Determine the [X, Y] coordinate at the center of the cell enclosing the given text.  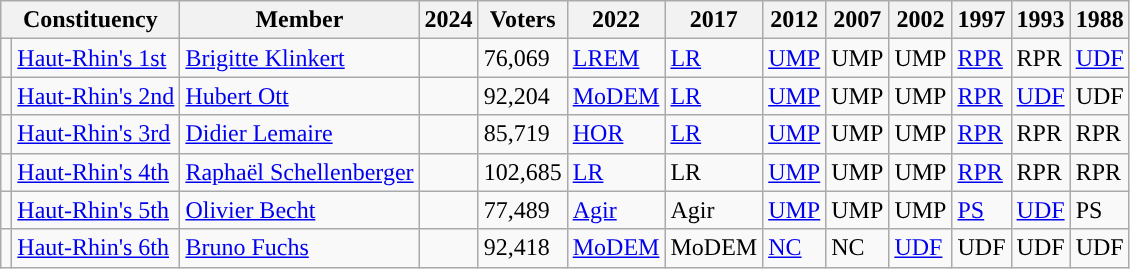
Hubert Ott [300, 96]
92,204 [522, 96]
2017 [714, 20]
2002 [920, 20]
2012 [794, 20]
76,069 [522, 58]
92,418 [522, 248]
1997 [982, 20]
1993 [1040, 20]
Voters [522, 20]
HOR [616, 134]
Member [300, 20]
2022 [616, 20]
Bruno Fuchs [300, 248]
Didier Lemaire [300, 134]
2024 [448, 20]
2007 [858, 20]
Haut-Rhin's 1st [96, 58]
Olivier Becht [300, 210]
Haut-Rhin's 2nd [96, 96]
102,685 [522, 172]
Haut-Rhin's 4th [96, 172]
1988 [1100, 20]
77,489 [522, 210]
Constituency [90, 20]
Haut-Rhin's 6th [96, 248]
Haut-Rhin's 5th [96, 210]
Raphaël Schellenberger [300, 172]
Brigitte Klinkert [300, 58]
LREM [616, 58]
85,719 [522, 134]
Haut-Rhin's 3rd [96, 134]
